Return the (x, y) coordinate for the center point of the cell that contains the specified text.  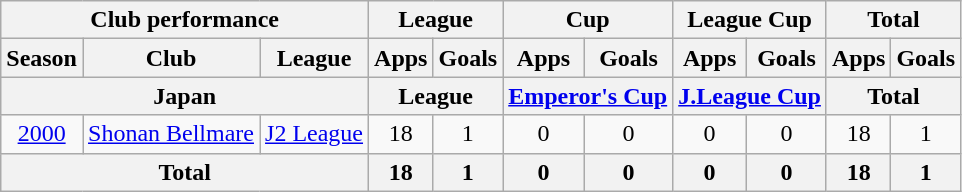
J.League Cup (750, 96)
J2 League (314, 134)
Club performance (185, 20)
Japan (185, 96)
Club (170, 58)
2000 (42, 134)
League Cup (750, 20)
Cup (588, 20)
Shonan Bellmare (170, 134)
Emperor's Cup (588, 96)
Season (42, 58)
